Determine the [x, y] coordinate at the center of the cell enclosing the given text.  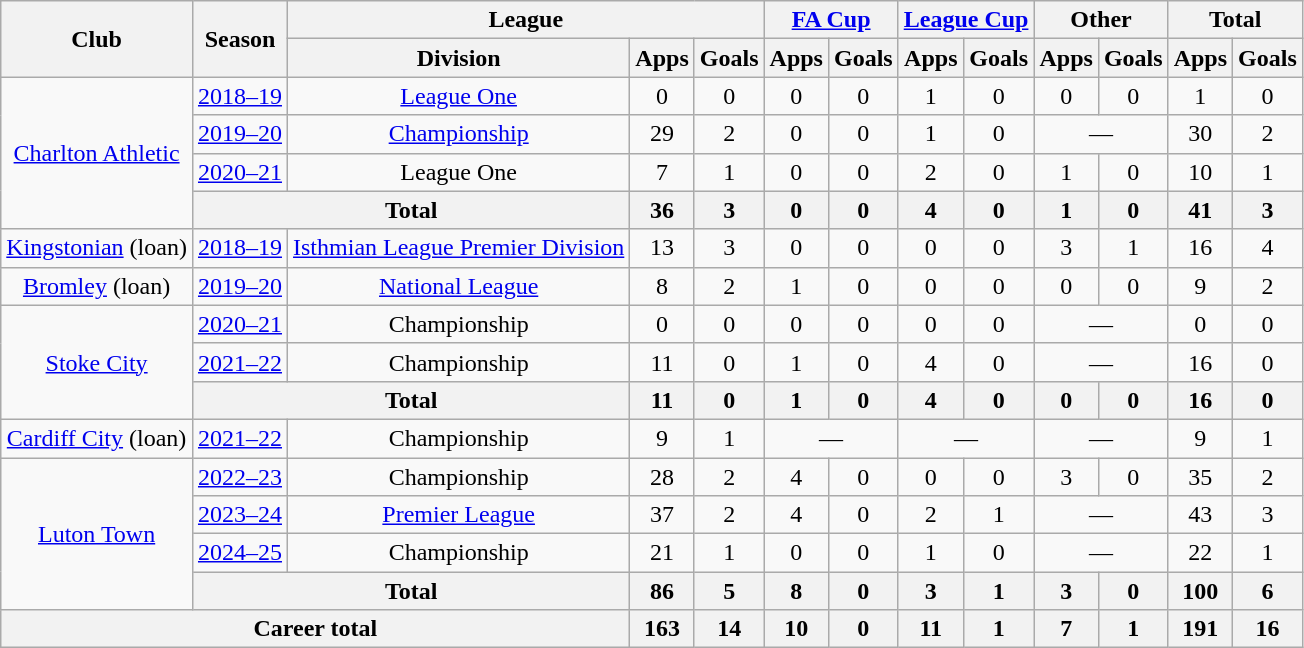
Season [240, 39]
Luton Town [97, 534]
Club [97, 39]
Charlton Athletic [97, 153]
28 [662, 477]
Career total [316, 629]
Premier League [459, 515]
5 [729, 591]
37 [662, 515]
86 [662, 591]
2022–23 [240, 477]
League Cup [966, 20]
Cardiff City (loan) [97, 438]
100 [1200, 591]
191 [1200, 629]
National League [459, 286]
2023–24 [240, 515]
Bromley (loan) [97, 286]
43 [1200, 515]
Isthmian League Premier Division [459, 248]
30 [1200, 134]
6 [1268, 591]
21 [662, 553]
Other [1101, 20]
163 [662, 629]
35 [1200, 477]
League [526, 20]
41 [1200, 210]
22 [1200, 553]
14 [729, 629]
29 [662, 134]
Division [459, 58]
2024–25 [240, 553]
13 [662, 248]
Stoke City [97, 362]
FA Cup [831, 20]
Kingstonian (loan) [97, 248]
36 [662, 210]
